For the text-containing cell, return its midpoint in [X, Y] coordinate format. 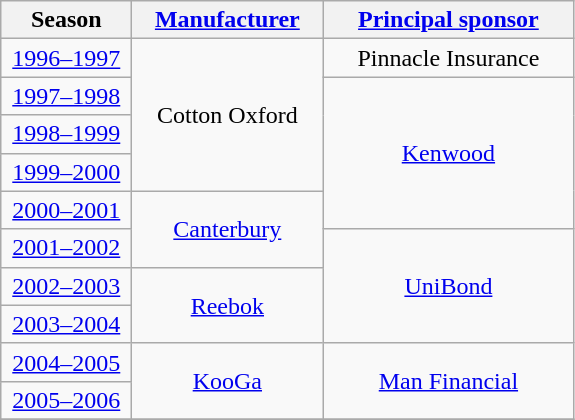
1996–1997 [66, 58]
2000–2001 [66, 210]
2004–2005 [66, 362]
Manufacturer [228, 20]
2001–2002 [66, 248]
Kenwood [448, 153]
Pinnacle Insurance [448, 58]
Canterbury [228, 229]
Principal sponsor [448, 20]
1997–1998 [66, 96]
Season [66, 20]
Cotton Oxford [228, 115]
KooGa [228, 381]
2005–2006 [66, 400]
2002–2003 [66, 286]
2003–2004 [66, 324]
UniBond [448, 286]
Man Financial [448, 381]
1998–1999 [66, 134]
1999–2000 [66, 172]
Reebok [228, 305]
